Determine the [x, y] coordinate at the center of the cell enclosing the given text.  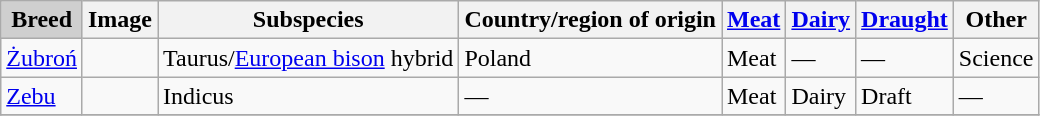
Draft [905, 96]
Żubroń [42, 58]
Taurus/European bison hybrid [308, 58]
Image [120, 20]
Draught [905, 20]
Country/region of origin [590, 20]
Breed [42, 20]
Science [996, 58]
Other [996, 20]
Zebu [42, 96]
Poland [590, 58]
Subspecies [308, 20]
Indicus [308, 96]
